Provide the (x, y) coordinate of the cell's center where the given text is located.  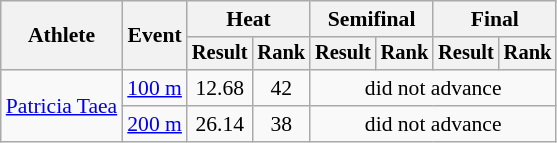
Athlete (62, 36)
42 (281, 88)
Event (154, 36)
38 (281, 124)
Semifinal (372, 19)
Final (494, 19)
Patricia Taea (62, 106)
200 m (154, 124)
Heat (248, 19)
12.68 (220, 88)
26.14 (220, 124)
100 m (154, 88)
